Search for the cell housing the specified text and yield its (x, y) center coordinate. 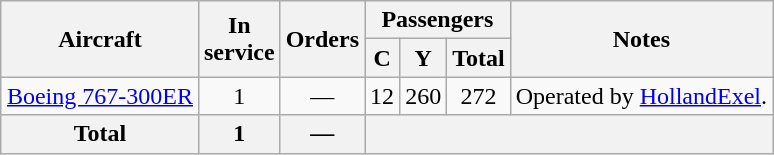
Y (424, 58)
12 (382, 96)
Passengers (438, 20)
Operated by HollandExel. (641, 96)
In service (239, 39)
Boeing 767-300ER (100, 96)
272 (479, 96)
Notes (641, 39)
C (382, 58)
Orders (322, 39)
Aircraft (100, 39)
260 (424, 96)
